Detect which cell encompasses the target text, then output its [X, Y] center coordinate. 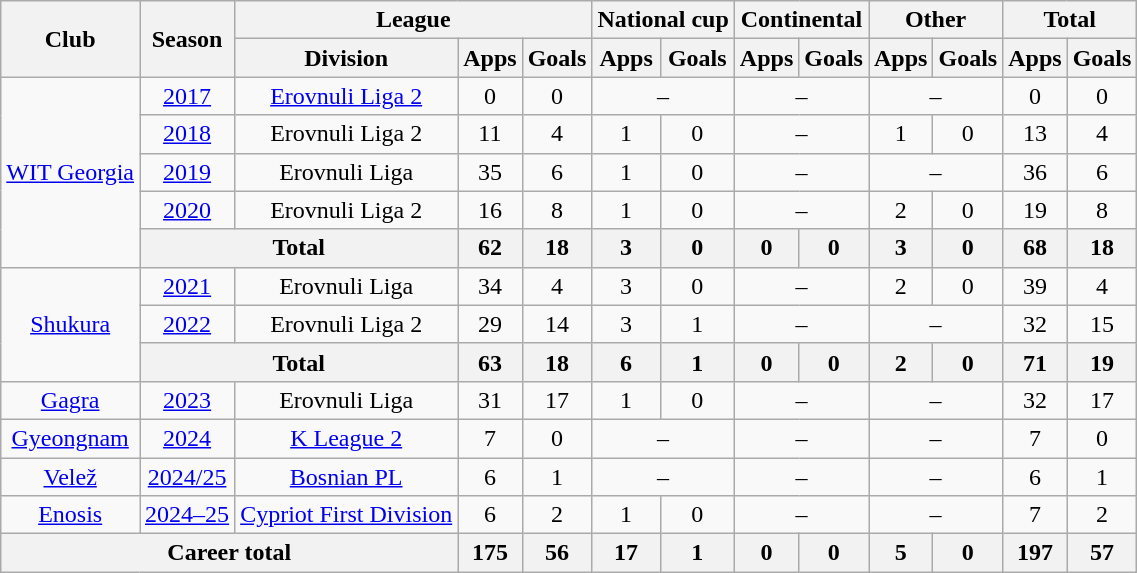
39 [1035, 286]
62 [490, 248]
13 [1035, 134]
31 [490, 400]
15 [1102, 324]
Gyeongnam [70, 438]
League [414, 20]
56 [557, 553]
57 [1102, 553]
2024–25 [188, 515]
2024 [188, 438]
Continental [801, 20]
2021 [188, 286]
29 [490, 324]
Division [346, 58]
Cypriot First Division [346, 515]
Velež [70, 477]
National cup [663, 20]
36 [1035, 172]
Club [70, 39]
2017 [188, 96]
63 [490, 362]
2020 [188, 210]
175 [490, 553]
Enosis [70, 515]
Bosnian PL [346, 477]
2019 [188, 172]
11 [490, 134]
16 [490, 210]
2018 [188, 134]
Shukura [70, 324]
35 [490, 172]
34 [490, 286]
WIT Georgia [70, 172]
Career total [230, 553]
5 [900, 553]
71 [1035, 362]
2023 [188, 400]
14 [557, 324]
Season [188, 39]
2022 [188, 324]
197 [1035, 553]
Gagra [70, 400]
68 [1035, 248]
K League 2 [346, 438]
Other [935, 20]
2024/25 [188, 477]
